Scan for the cell matching the given text and deliver its [X, Y] coordinate at center. 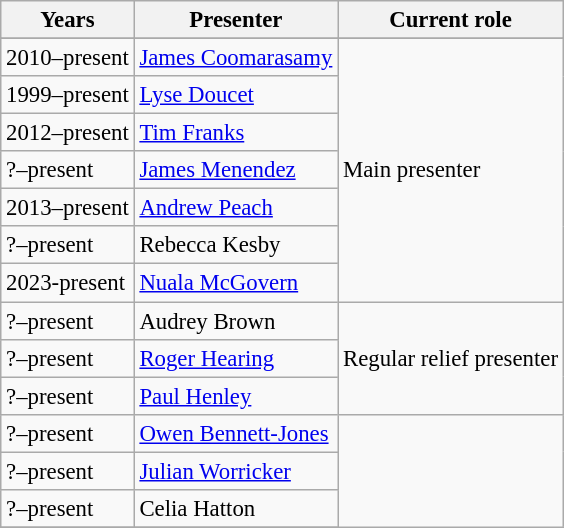
1999–present [68, 95]
Nuala McGovern [236, 283]
Current role [451, 20]
2013–present [68, 208]
Tim Franks [236, 133]
Years [68, 20]
James Coomarasamy [236, 58]
Audrey Brown [236, 321]
Celia Hatton [236, 509]
Regular relief presenter [451, 358]
Presenter [236, 20]
Paul Henley [236, 396]
2023-present [68, 283]
James Menendez [236, 170]
Rebecca Kesby [236, 245]
Andrew Peach [236, 208]
Lyse Doucet [236, 95]
Owen Bennett-Jones [236, 433]
Julian Worricker [236, 471]
Main presenter [451, 170]
2012–present [68, 133]
2010–present [68, 58]
Roger Hearing [236, 358]
